Return (X, Y) of the center of cell containing provided text 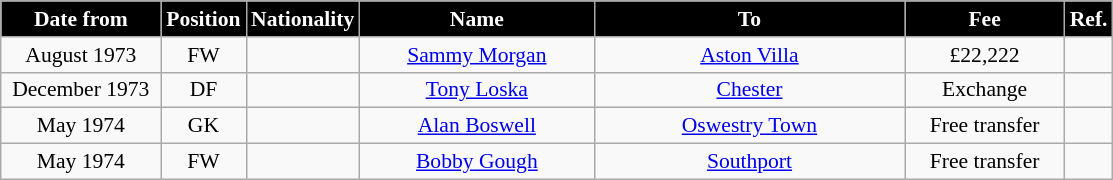
Ref. (1089, 19)
£22,222 (985, 55)
Exchange (985, 90)
Chester (749, 90)
Name (476, 19)
Aston Villa (749, 55)
Sammy Morgan (476, 55)
To (749, 19)
Tony Loska (476, 90)
Southport (749, 162)
Alan Boswell (476, 126)
December 1973 (81, 90)
Position (204, 19)
Bobby Gough (476, 162)
DF (204, 90)
Fee (985, 19)
August 1973 (81, 55)
Nationality (302, 19)
Oswestry Town (749, 126)
GK (204, 126)
Date from (81, 19)
